Output the [X, Y] coordinate of the center of the cell containing the given text.  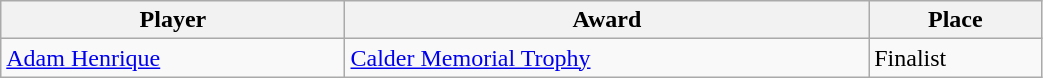
Player [173, 20]
Finalist [956, 58]
Calder Memorial Trophy [607, 58]
Place [956, 20]
Adam Henrique [173, 58]
Award [607, 20]
